Scan for the cell matching the given text and deliver its [X, Y] coordinate at center. 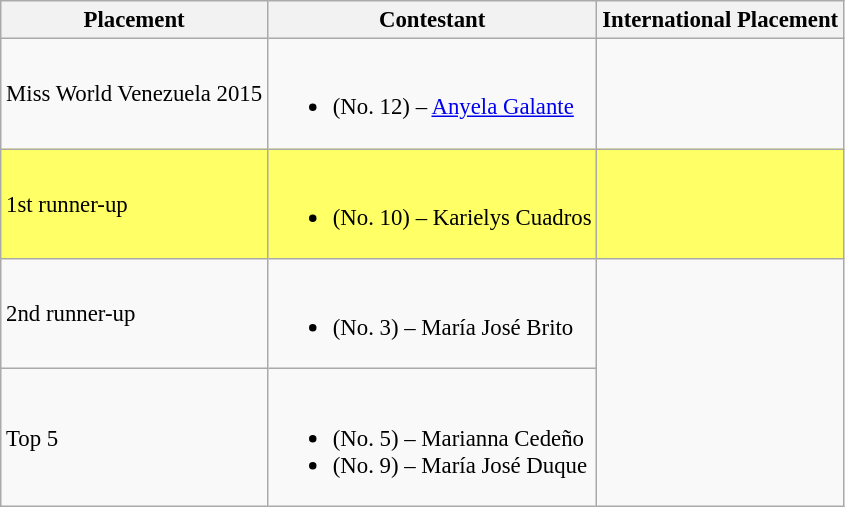
2nd runner-up [134, 314]
(No. 5) – Marianna Cedeño (No. 9) – María José Duque [432, 438]
Top 5 [134, 438]
(No. 12) – Anyela Galante [432, 94]
(No. 10) – Karielys Cuadros [432, 204]
Contestant [432, 20]
1st runner-up [134, 204]
International Placement [720, 20]
Miss World Venezuela 2015 [134, 94]
(No. 3) – María José Brito [432, 314]
Placement [134, 20]
